Scan for the cell matching the given text and deliver its [x, y] coordinate at center. 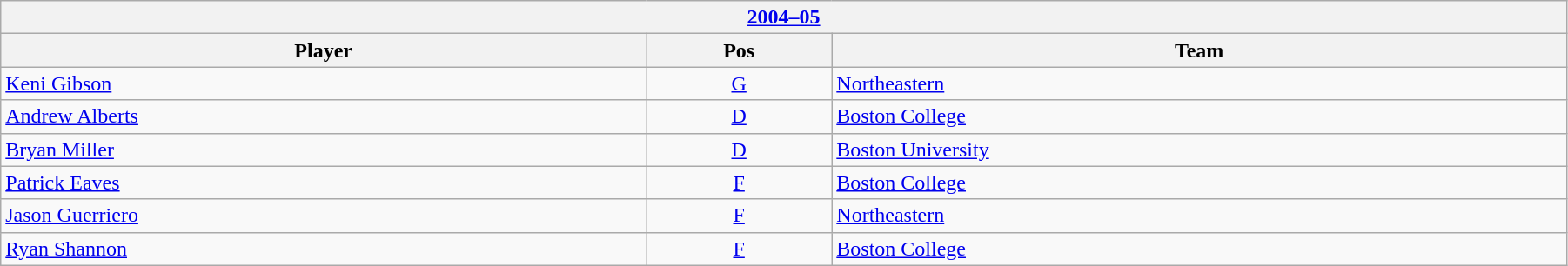
Ryan Shannon [324, 249]
Player [324, 50]
Bryan Miller [324, 150]
Team [1199, 50]
Pos [740, 50]
2004–05 [784, 17]
Patrick Eaves [324, 183]
Boston University [1199, 150]
Andrew Alberts [324, 116]
Keni Gibson [324, 83]
Jason Guerriero [324, 216]
G [740, 83]
